Capture the cell that displays the provided text and extract its [X, Y] central coordinate. 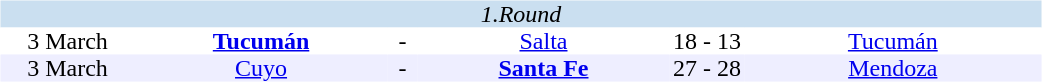
1.Round [520, 14]
27 - 28 [707, 68]
Salta [543, 42]
Cuyo [262, 68]
Santa Fe [543, 68]
Mendoza [892, 68]
18 - 13 [707, 42]
